Find where the given text appears and provide that cell's center as [X, Y] coordinate. 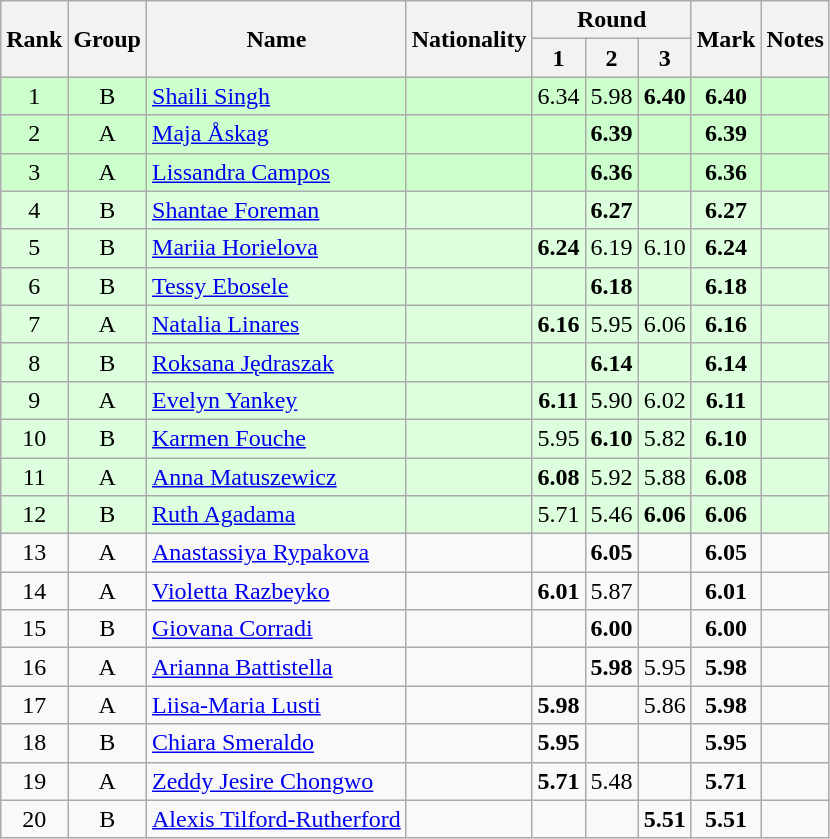
Karmen Fouche [277, 438]
6 [34, 286]
Notes [795, 39]
Lissandra Campos [277, 172]
Mariia Horielova [277, 248]
16 [34, 667]
Natalia Linares [277, 324]
Evelyn Yankey [277, 400]
5.48 [612, 781]
Tessy Ebosele [277, 286]
5.90 [612, 400]
5 [34, 248]
9 [34, 400]
7 [34, 324]
17 [34, 705]
5.92 [612, 477]
Rank [34, 39]
5.46 [612, 515]
18 [34, 743]
Shaili Singh [277, 96]
Chiara Smeraldo [277, 743]
10 [34, 438]
11 [34, 477]
Ruth Agadama [277, 515]
Round [612, 20]
5.86 [664, 705]
15 [34, 629]
5.87 [612, 591]
Violetta Razbeyko [277, 591]
4 [34, 210]
Anna Matuszewicz [277, 477]
Zeddy Jesire Chongwo [277, 781]
Roksana Jędraszak [277, 362]
Group [108, 39]
19 [34, 781]
6.02 [664, 400]
Anastassiya Rypakova [277, 553]
Alexis Tilford-Rutherford [277, 819]
Name [277, 39]
Liisa-Maria Lusti [277, 705]
Shantae Foreman [277, 210]
Arianna Battistella [277, 667]
20 [34, 819]
8 [34, 362]
Giovana Corradi [277, 629]
6.34 [558, 96]
13 [34, 553]
Maja Åskag [277, 134]
6.19 [612, 248]
12 [34, 515]
5.88 [664, 477]
5.82 [664, 438]
Nationality [469, 39]
14 [34, 591]
Mark [726, 39]
